Return the [X, Y] coordinate for the center point of the cell that contains the specified text.  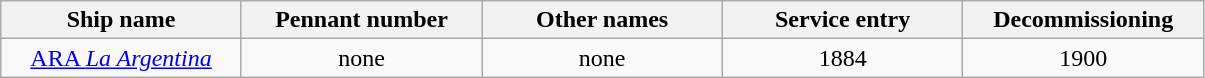
Decommissioning [1084, 20]
Ship name [122, 20]
1900 [1084, 58]
Other names [602, 20]
Service entry [842, 20]
Pennant number [362, 20]
ARA La Argentina [122, 58]
1884 [842, 58]
